Provide the [X, Y] coordinate of the cell's center where the given text is located.  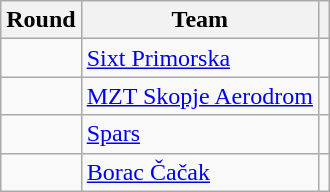
Round [41, 20]
Team [200, 20]
MZT Skopje Aerodrom [200, 96]
Sixt Primorska [200, 58]
Spars [200, 134]
Borac Čačak [200, 172]
